Detect which cell encompasses the target text, then output its (X, Y) center coordinate. 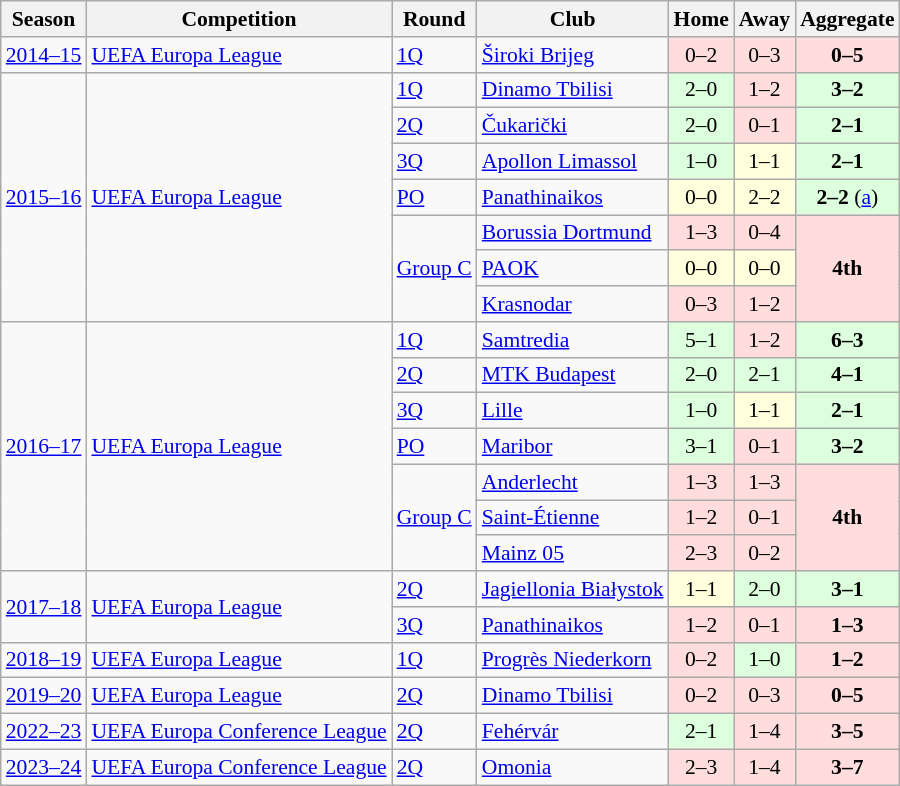
Home (702, 19)
Široki Brijeg (573, 55)
3–7 (847, 767)
3–5 (847, 732)
2014–15 (44, 55)
Mainz 05 (573, 554)
Club (573, 19)
Lille (573, 411)
Samtredia (573, 340)
PAOK (573, 269)
2015–16 (44, 196)
Progrès Niederkorn (573, 660)
Krasnodar (573, 304)
Aggregate (847, 19)
Anderlecht (573, 482)
Fehérvár (573, 732)
0–4 (764, 233)
2–2 (764, 197)
2022–23 (44, 732)
2016–17 (44, 446)
2018–19 (44, 660)
Čukarički (573, 126)
4–1 (847, 375)
5–1 (702, 340)
2023–24 (44, 767)
Maribor (573, 447)
Saint-Étienne (573, 518)
MTK Budapest (573, 375)
Jagiellonia Białystok (573, 589)
Apollon Limassol (573, 162)
Round (434, 19)
Omonia (573, 767)
Borussia Dortmund (573, 233)
Away (764, 19)
2–2 (a) (847, 197)
Competition (238, 19)
Season (44, 19)
2019–20 (44, 696)
2017–18 (44, 606)
6–3 (847, 340)
